Return (X, Y) of the center of cell containing provided text 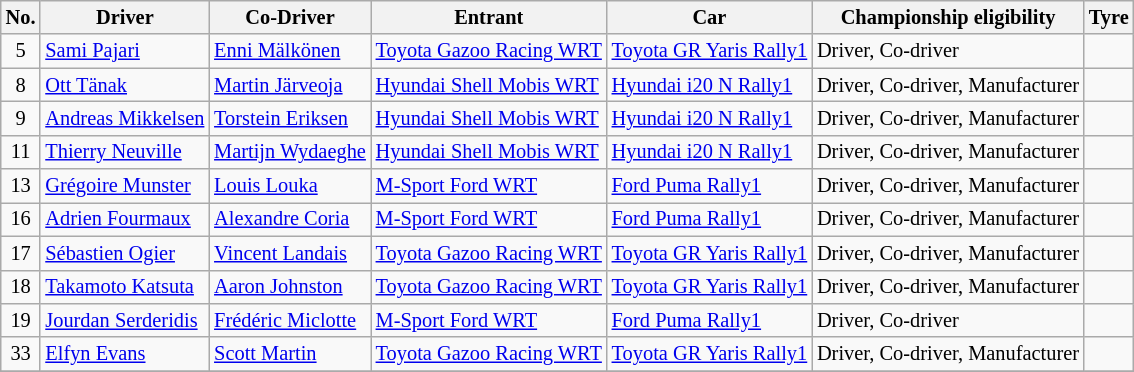
Vincent Landais (290, 253)
33 (21, 354)
Enni Mälkönen (290, 51)
Elfyn Evans (124, 354)
Entrant (489, 17)
9 (21, 118)
No. (21, 17)
Sami Pajari (124, 51)
Takamoto Katsuta (124, 287)
18 (21, 287)
Aaron Johnston (290, 287)
Louis Louka (290, 186)
17 (21, 253)
Co-Driver (290, 17)
Tyre (1109, 17)
Martin Järveoja (290, 85)
Car (710, 17)
Jourdan Serderidis (124, 320)
Andreas Mikkelsen (124, 118)
Ott Tänak (124, 85)
16 (21, 219)
Driver (124, 17)
Adrien Fourmaux (124, 219)
13 (21, 186)
Sébastien Ogier (124, 253)
Scott Martin (290, 354)
8 (21, 85)
Championship eligibility (948, 17)
Grégoire Munster (124, 186)
Alexandre Coria (290, 219)
Martijn Wydaeghe (290, 152)
Thierry Neuville (124, 152)
Frédéric Miclotte (290, 320)
11 (21, 152)
5 (21, 51)
19 (21, 320)
Torstein Eriksen (290, 118)
